For the text-containing cell, return its midpoint in [x, y] coordinate format. 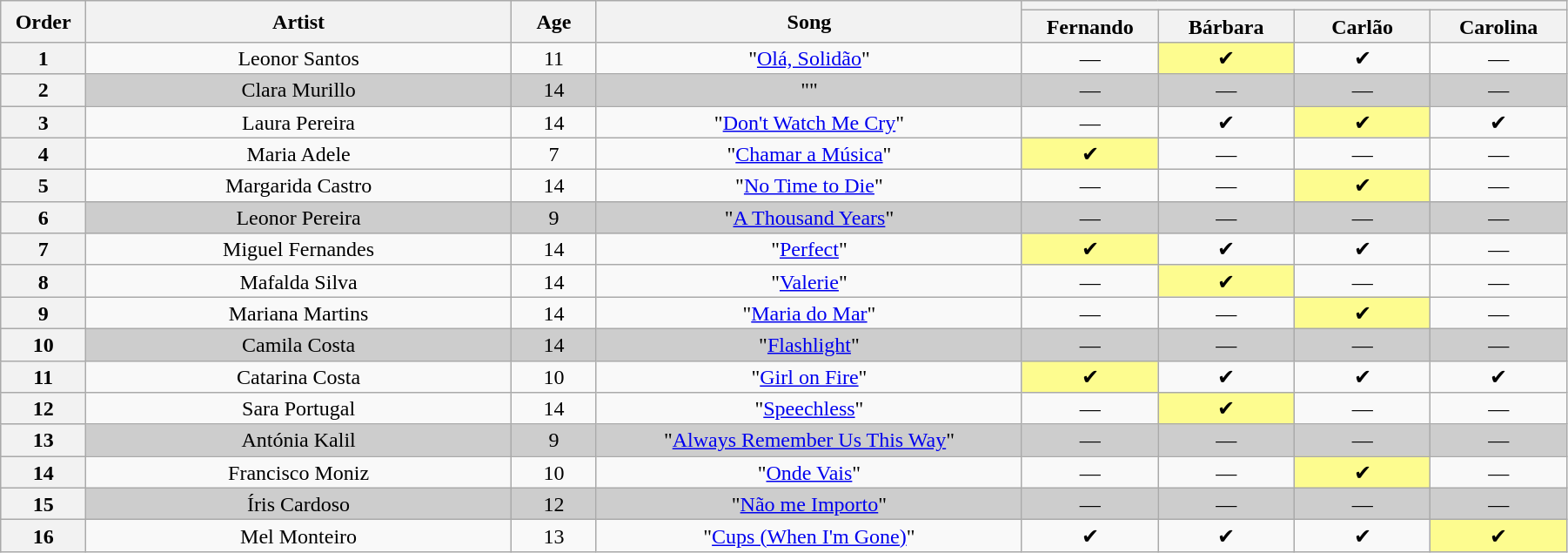
Catarina Costa [299, 376]
6 [44, 218]
Íris Cardoso [299, 503]
"Maria do Mar" [809, 314]
"" [809, 91]
Mariana Martins [299, 314]
"Chamar a Música" [809, 153]
"Flashlight" [809, 345]
1 [44, 57]
"Don't Watch Me Cry" [809, 122]
Artist [299, 22]
"No Time to Die" [809, 186]
"Olá, Solidão" [809, 57]
"Always Remember Us This Way" [809, 441]
"Não me Importo" [809, 503]
Antónia Kalil [299, 441]
16 [44, 536]
Song [809, 22]
"Speechless" [809, 409]
Carlão [1362, 26]
Mel Monteiro [299, 536]
5 [44, 186]
"A Thousand Years" [809, 218]
Leonor Santos [299, 57]
2 [44, 91]
Leonor Pereira [299, 218]
Clara Murillo [299, 91]
8 [44, 280]
Mafalda Silva [299, 280]
"Cups (When I'm Gone)" [809, 536]
Camila Costa [299, 345]
3 [44, 122]
Age [554, 22]
4 [44, 153]
Margarida Castro [299, 186]
Bárbara [1226, 26]
Order [44, 22]
Miguel Fernandes [299, 249]
Francisco Moniz [299, 472]
"Perfect" [809, 249]
Carolina [1498, 26]
Maria Adele [299, 153]
Laura Pereira [299, 122]
"Valerie" [809, 280]
Sara Portugal [299, 409]
15 [44, 503]
"Onde Vais" [809, 472]
Fernando [1089, 26]
"Girl on Fire" [809, 376]
